Pinpoint the cell where the given text exists, returning its [x, y] midpoint coordinate. 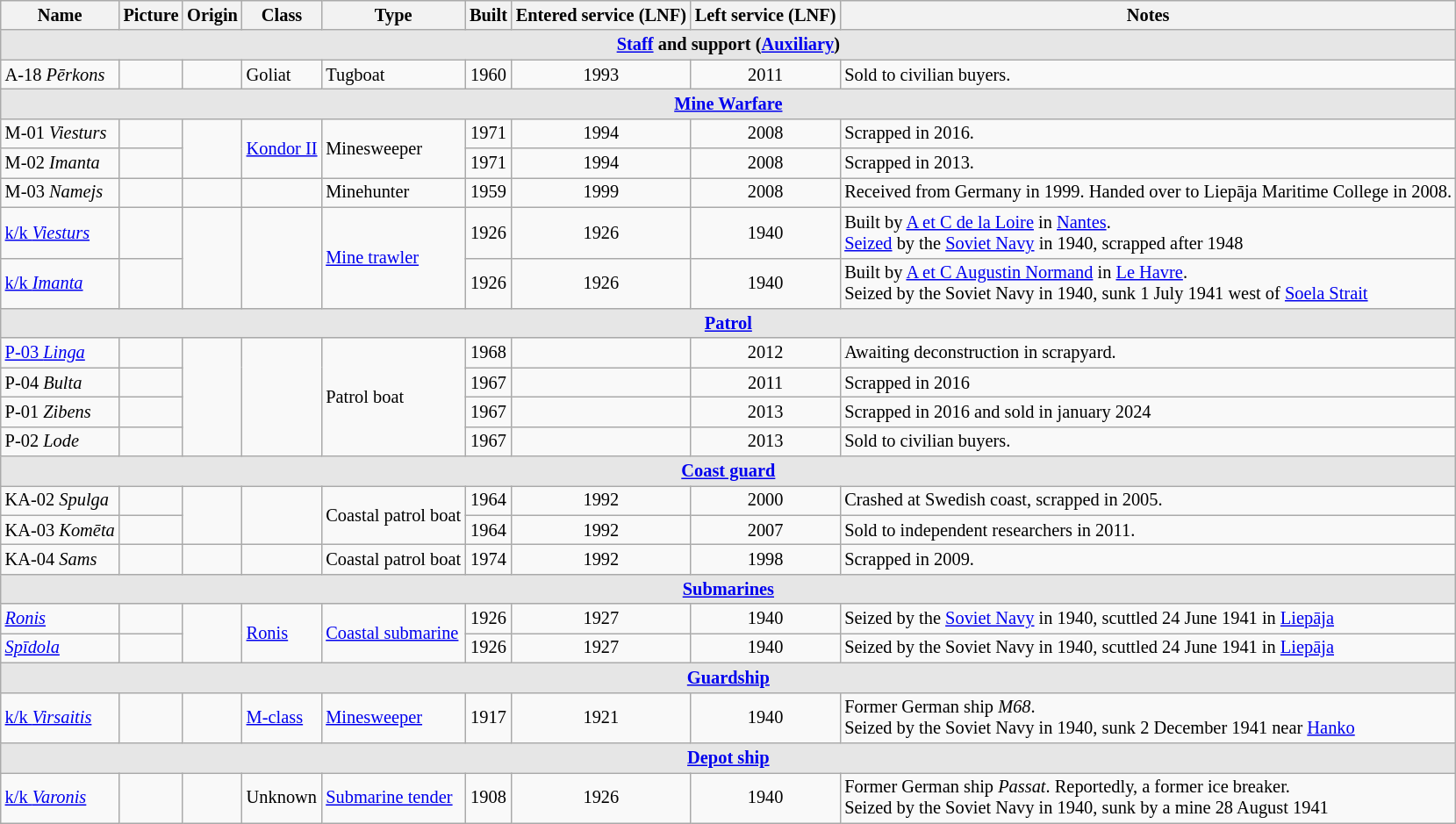
Class [283, 15]
KA-02 Spulga [60, 500]
Patrol boat [393, 397]
1974 [488, 559]
KA-03 Komēta [60, 530]
Type [393, 15]
1993 [601, 75]
2012 [765, 353]
1917 [488, 718]
Scrapped in 2009. [1148, 559]
Scrapped in 2016 and sold in january 2024 [1148, 412]
Scrapped in 2013. [1148, 163]
k/k Viesturs [60, 233]
Submarine tender [393, 798]
Notes [1148, 15]
Built by A et C Augustin Normand in Le Havre.Seized by the Soviet Navy in 1940, sunk 1 July 1941 west of Soela Strait [1148, 283]
Patrol [728, 323]
Former German ship Passat. Reportedly, a former ice breaker.Seized by the Soviet Navy in 1940, sunk by a mine 28 August 1941 [1148, 798]
1921 [601, 718]
Kondor II [283, 147]
Staff and support (Auxiliary) [728, 45]
Guardship [728, 677]
1998 [765, 559]
P-01 Zibens [60, 412]
1999 [601, 192]
Built by A et C de la Loire in Nantes.Seized by the Soviet Navy in 1940, scrapped after 1948 [1148, 233]
Scrapped in 2016. [1148, 133]
2000 [765, 500]
2007 [765, 530]
Unknown [283, 798]
Coast guard [728, 471]
Origin [212, 15]
Received from Germany in 1999. Handed over to Liepāja Maritime College in 2008. [1148, 192]
Entered service (LNF) [601, 15]
A-18 Pērkons [60, 75]
Crashed at Swedish coast, scrapped in 2005. [1148, 500]
P-04 Bulta [60, 383]
Picture [151, 15]
Left service (LNF) [765, 15]
1968 [488, 353]
k/k Virsaitis [60, 718]
Scrapped in 2016 [1148, 383]
Name [60, 15]
M-01 Viesturs [60, 133]
k/k Imanta [60, 283]
Awaiting deconstruction in scrapyard. [1148, 353]
Former German ship M68.Seized by the Soviet Navy in 1940, sunk 2 December 1941 near Hanko [1148, 718]
1960 [488, 75]
Depot ship [728, 757]
Submarines [728, 589]
Coastal submarine [393, 634]
P-02 Lode [60, 441]
Sold to independent researchers in 2011. [1148, 530]
1959 [488, 192]
M-03 Namejs [60, 192]
Spīdola [60, 648]
M-02 Imanta [60, 163]
KA-04 Sams [60, 559]
Minehunter [393, 192]
Mine trawler [393, 258]
P-03 Linga [60, 353]
M-class [283, 718]
1908 [488, 798]
Built [488, 15]
Tugboat [393, 75]
Goliat [283, 75]
Mine Warfare [728, 104]
k/k Varonis [60, 798]
